Return (x, y) of the center of cell containing provided text 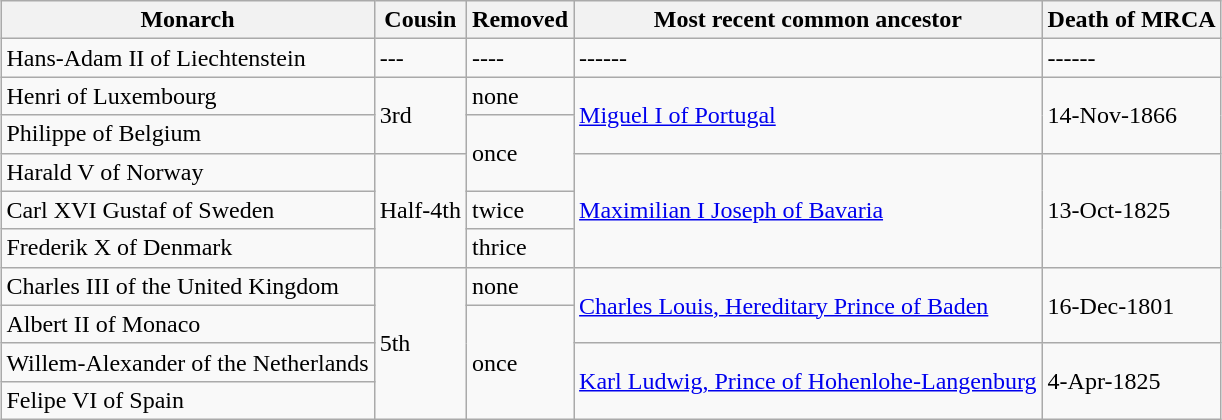
16-Dec-1801 (1132, 305)
4-Apr-1825 (1132, 381)
Most recent common ancestor (808, 20)
Henri of Luxembourg (188, 96)
Charles Louis, Hereditary Prince of Baden (808, 305)
twice (520, 210)
Frederik X of Denmark (188, 248)
--- (420, 58)
Maximilian I Joseph of Bavaria (808, 210)
Charles III of the United Kingdom (188, 286)
Half-4th (420, 210)
13-Oct-1825 (1132, 210)
Carl XVI Gustaf of Sweden (188, 210)
Monarch (188, 20)
Harald V of Norway (188, 172)
Removed (520, 20)
14-Nov-1866 (1132, 115)
Death of MRCA (1132, 20)
Miguel I of Portugal (808, 115)
Cousin (420, 20)
Philippe of Belgium (188, 134)
Albert II of Monaco (188, 324)
thrice (520, 248)
Karl Ludwig, Prince of Hohenlohe-Langenburg (808, 381)
---- (520, 58)
Hans-Adam II of Liechtenstein (188, 58)
3rd (420, 115)
5th (420, 343)
Willem-Alexander of the Netherlands (188, 362)
Felipe VI of Spain (188, 400)
